Determine the [x, y] coordinate at the center of the cell enclosing the given text.  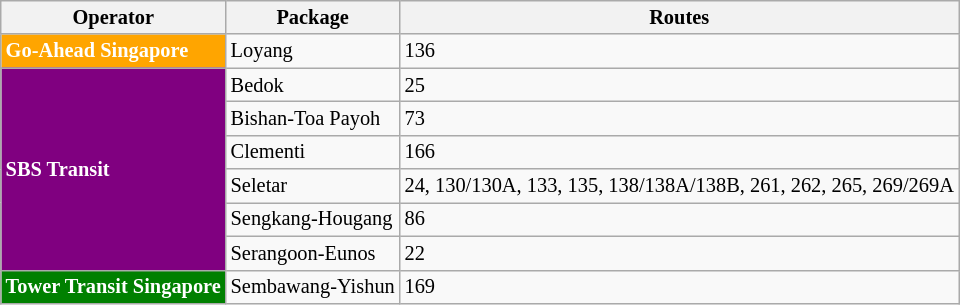
Operator [114, 17]
Bishan-Toa Payoh [313, 118]
Seletar [313, 186]
Routes [680, 17]
Clementi [313, 152]
Loyang [313, 51]
Tower Transit Singapore [114, 287]
Bedok [313, 85]
SBS Transit [114, 169]
73 [680, 118]
Package [313, 17]
22 [680, 253]
Sembawang-Yishun [313, 287]
86 [680, 219]
25 [680, 85]
136 [680, 51]
Sengkang-Hougang [313, 219]
169 [680, 287]
Go-Ahead Singapore [114, 51]
24, 130/130A, 133, 135, 138/138A/138B, 261, 262, 265, 269/269A [680, 186]
166 [680, 152]
Serangoon-Eunos [313, 253]
